Pinpoint the cell where the given text exists, returning its [x, y] midpoint coordinate. 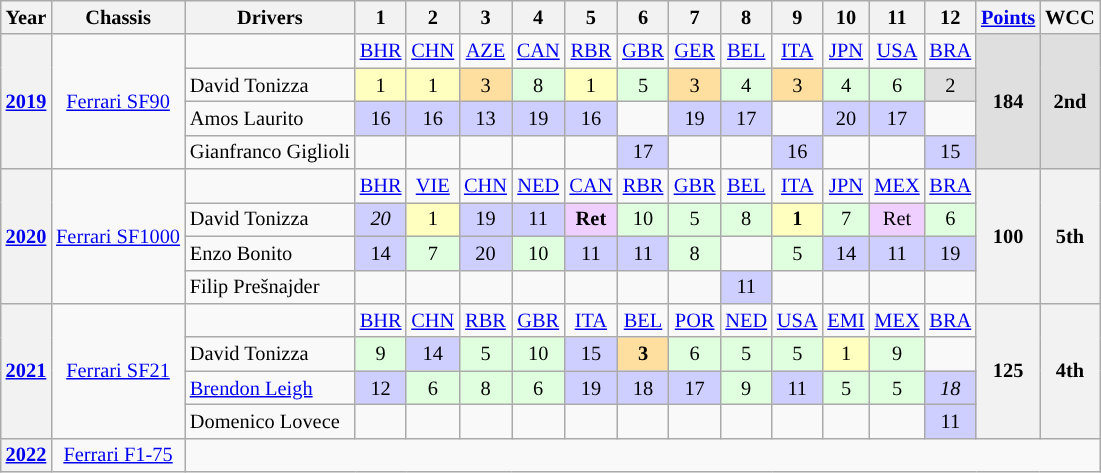
GER [695, 51]
Ferrari F1-75 [118, 455]
Ferrari SF1000 [118, 236]
VIE [432, 186]
125 [1008, 370]
Filip Prešnajder [270, 287]
5th [1070, 236]
WCC [1070, 17]
4th [1070, 370]
2nd [1070, 102]
100 [1008, 236]
Brendon Leigh [270, 388]
2020 [26, 236]
Amos Laurito [270, 118]
2021 [26, 370]
Ferrari SF21 [118, 370]
Year [26, 17]
Domenico Lovece [270, 421]
AZE [486, 51]
Ferrari SF90 [118, 102]
EMI [846, 320]
13 [486, 118]
Drivers [270, 17]
2022 [26, 455]
2019 [26, 102]
Gianfranco Giglioli [270, 152]
184 [1008, 102]
Chassis [118, 17]
Points [1008, 17]
Enzo Bonito [270, 253]
POR [695, 320]
